Return the (X, Y) coordinate for the center point of the cell that contains the specified text.  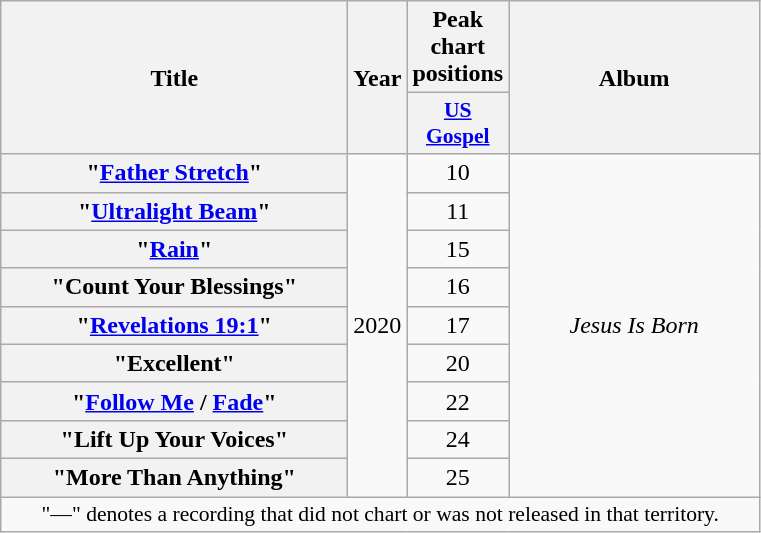
11 (458, 211)
25 (458, 477)
20 (458, 363)
"Ultralight Beam" (174, 211)
"Count Your Blessings" (174, 287)
17 (458, 325)
Title (174, 78)
22 (458, 401)
Year (378, 78)
Jesus Is Born (634, 326)
"Father Stretch" (174, 173)
24 (458, 439)
"Lift Up Your Voices" (174, 439)
Album (634, 78)
2020 (378, 326)
15 (458, 249)
Peak chart positions (458, 47)
USGospel (458, 124)
10 (458, 173)
"Rain" (174, 249)
"More Than Anything" (174, 477)
"Follow Me / Fade" (174, 401)
"Excellent" (174, 363)
16 (458, 287)
"Revelations 19:1" (174, 325)
"—" denotes a recording that did not chart or was not released in that territory. (380, 514)
